Provide the [x, y] coordinate of the cell's center where the given text is located.  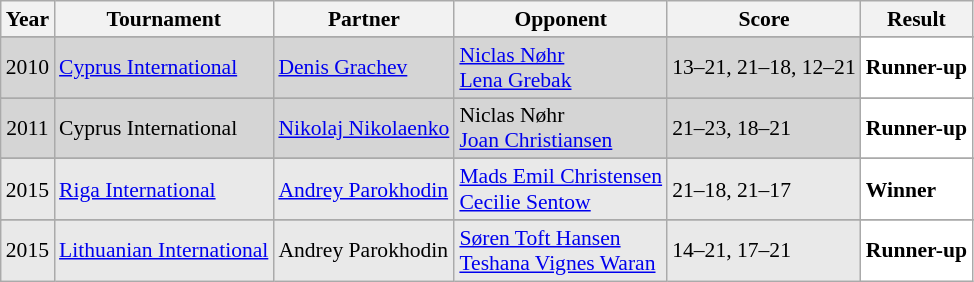
Year [28, 19]
Winner [916, 190]
Lithuanian International [164, 250]
Denis Grachev [364, 68]
Tournament [164, 19]
Mads Emil Christensen Cecilie Sentow [560, 190]
Result [916, 19]
Partner [364, 19]
14–21, 17–21 [764, 250]
Niclas Nøhr Lena Grebak [560, 68]
Niclas Nøhr Joan Christiansen [560, 128]
21–18, 21–17 [764, 190]
2010 [28, 68]
Riga International [164, 190]
Score [764, 19]
Nikolaj Nikolaenko [364, 128]
2011 [28, 128]
21–23, 18–21 [764, 128]
13–21, 21–18, 12–21 [764, 68]
Søren Toft Hansen Teshana Vignes Waran [560, 250]
Opponent [560, 19]
